Return the (X, Y) coordinate for the center point of the cell that contains the specified text.  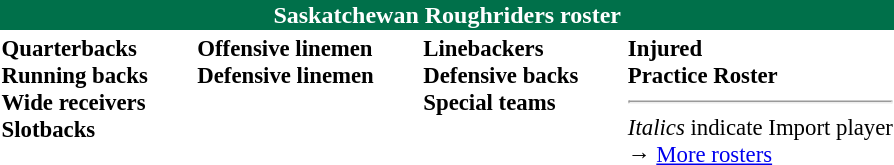
Saskatchewan Roughriders roster (447, 15)
